Search for the cell housing the specified text and yield its [x, y] center coordinate. 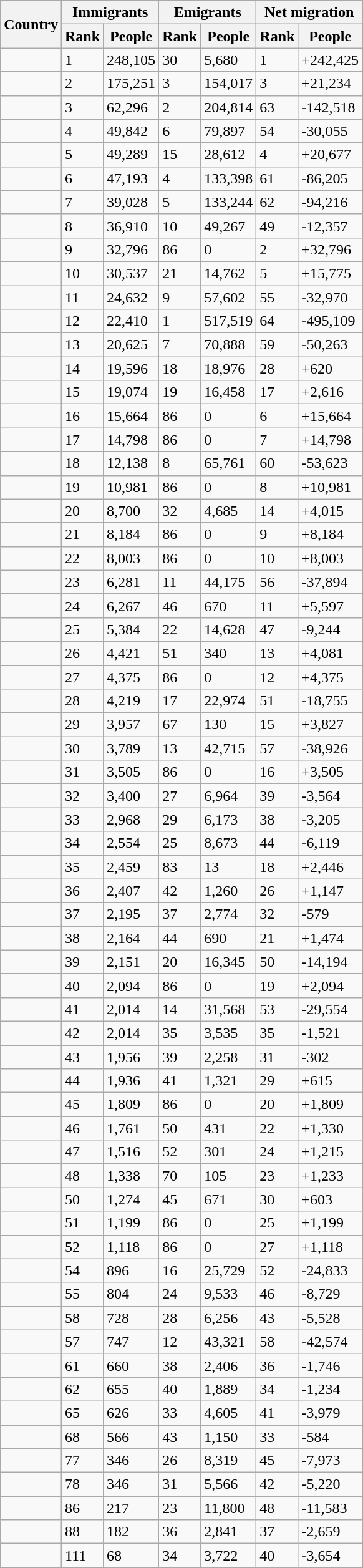
Net migration [309, 12]
77 [82, 1461]
-9,244 [331, 629]
1,761 [131, 1128]
8,184 [131, 535]
44,175 [228, 582]
Immigrants [110, 12]
3,505 [131, 772]
+1,233 [331, 1176]
43,321 [228, 1342]
67 [180, 725]
3,957 [131, 725]
1,199 [131, 1223]
2,195 [131, 914]
4,685 [228, 511]
-94,216 [331, 202]
19,074 [131, 392]
2,094 [131, 985]
-3,205 [331, 820]
340 [228, 653]
88 [82, 1532]
+1,199 [331, 1223]
+615 [331, 1081]
+2,616 [331, 392]
-53,623 [331, 463]
-18,755 [331, 701]
-5,220 [331, 1484]
1,889 [228, 1389]
+4,015 [331, 511]
+603 [331, 1199]
2,258 [228, 1057]
30,537 [131, 273]
+32,796 [331, 249]
133,398 [228, 178]
+620 [331, 369]
15,664 [131, 416]
-579 [331, 914]
8,003 [131, 558]
-29,554 [331, 1009]
+8,003 [331, 558]
+8,184 [331, 535]
60 [277, 463]
10,981 [131, 487]
1,809 [131, 1105]
49,267 [228, 226]
-1,521 [331, 1033]
+10,981 [331, 487]
-11,583 [331, 1508]
14,798 [131, 440]
65,761 [228, 463]
431 [228, 1128]
1,118 [131, 1247]
5,566 [228, 1484]
+242,425 [331, 60]
12,138 [131, 463]
154,017 [228, 84]
49 [277, 226]
31,568 [228, 1009]
1,936 [131, 1081]
57,602 [228, 298]
20,625 [131, 345]
2,151 [131, 962]
Emigrants [208, 12]
16,345 [228, 962]
1,516 [131, 1152]
5,384 [131, 629]
9,533 [228, 1294]
+1,118 [331, 1247]
8,319 [228, 1461]
6,267 [131, 606]
83 [180, 867]
105 [228, 1176]
670 [228, 606]
22,410 [131, 321]
-30,055 [331, 131]
301 [228, 1152]
+2,094 [331, 985]
-1,234 [331, 1389]
2,459 [131, 867]
53 [277, 1009]
-142,518 [331, 107]
6,173 [228, 820]
1,338 [131, 1176]
133,244 [228, 202]
-3,564 [331, 796]
42,715 [228, 748]
728 [131, 1318]
4,219 [131, 701]
896 [131, 1270]
22,974 [228, 701]
111 [82, 1556]
56 [277, 582]
24,632 [131, 298]
+4,081 [331, 653]
1,150 [228, 1436]
-302 [331, 1057]
16,458 [228, 392]
804 [131, 1294]
660 [131, 1365]
-32,970 [331, 298]
2,406 [228, 1365]
-86,205 [331, 178]
566 [131, 1436]
+4,375 [331, 677]
+1,474 [331, 938]
70,888 [228, 345]
690 [228, 938]
-5,528 [331, 1318]
+1,330 [331, 1128]
+15,664 [331, 416]
3,722 [228, 1556]
70 [180, 1176]
1,274 [131, 1199]
2,164 [131, 938]
-6,119 [331, 843]
19,596 [131, 369]
47,193 [131, 178]
14,628 [228, 629]
+14,798 [331, 440]
14,762 [228, 273]
6,256 [228, 1318]
+21,234 [331, 84]
+3,505 [331, 772]
25,729 [228, 1270]
-14,194 [331, 962]
+2,446 [331, 867]
217 [131, 1508]
175,251 [131, 84]
32,796 [131, 249]
-3,979 [331, 1413]
28,612 [228, 155]
78 [82, 1484]
1,260 [228, 891]
1,321 [228, 1081]
-12,357 [331, 226]
65 [82, 1413]
+1,147 [331, 891]
-2,659 [331, 1532]
18,976 [228, 369]
2,774 [228, 914]
2,841 [228, 1532]
59 [277, 345]
1,956 [131, 1057]
3,789 [131, 748]
3,535 [228, 1033]
4,421 [131, 653]
+15,775 [331, 273]
2,554 [131, 843]
+1,809 [331, 1105]
+5,597 [331, 606]
517,519 [228, 321]
-42,574 [331, 1342]
4,375 [131, 677]
+20,677 [331, 155]
2,407 [131, 891]
+3,827 [331, 725]
Country [31, 24]
-584 [331, 1436]
6,281 [131, 582]
626 [131, 1413]
-3,654 [331, 1556]
655 [131, 1389]
671 [228, 1199]
6,964 [228, 796]
130 [228, 725]
248,105 [131, 60]
204,814 [228, 107]
8,673 [228, 843]
-38,926 [331, 748]
39,028 [131, 202]
3,400 [131, 796]
-24,833 [331, 1270]
-7,973 [331, 1461]
8,700 [131, 511]
11,800 [228, 1508]
-1,746 [331, 1365]
-495,109 [331, 321]
49,289 [131, 155]
49,842 [131, 131]
2,968 [131, 820]
79,897 [228, 131]
62,296 [131, 107]
4,605 [228, 1413]
-37,894 [331, 582]
63 [277, 107]
5,680 [228, 60]
747 [131, 1342]
+1,215 [331, 1152]
64 [277, 321]
36,910 [131, 226]
-50,263 [331, 345]
182 [131, 1532]
-8,729 [331, 1294]
